Provide the [X, Y] coordinate of the cell's center where the given text is located.  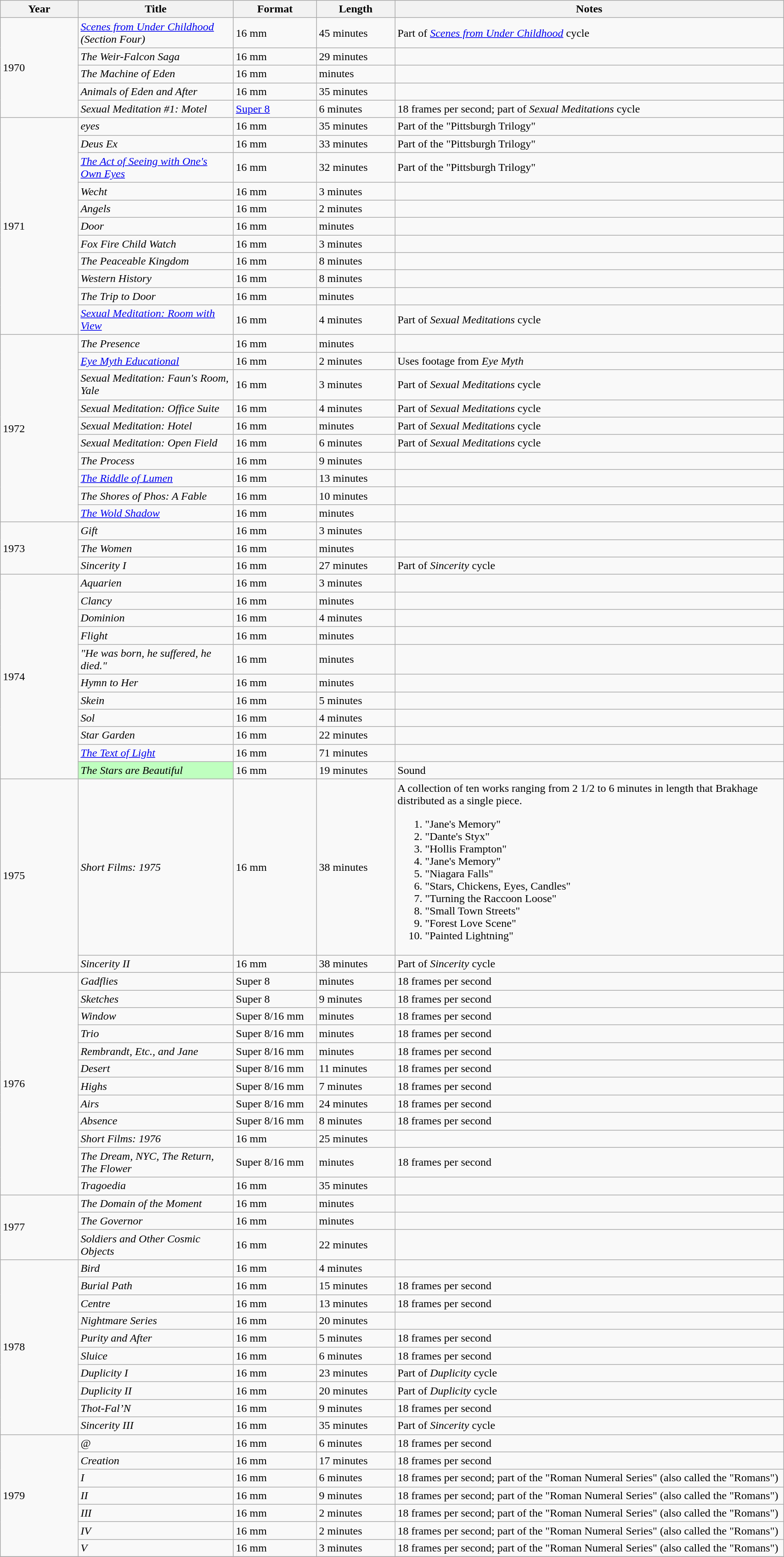
Gadflies [156, 981]
The Governor [156, 1221]
32 minutes [355, 167]
Gift [156, 530]
Door [156, 226]
24 minutes [355, 1104]
Wecht [156, 191]
Thot-Fal’N [156, 1408]
19 minutes [355, 770]
33 minutes [355, 144]
Part of Scenes from Under Childhood cycle [589, 33]
Scenes from Under Childhood (Section Four) [156, 33]
Eye Myth Educational [156, 361]
The Women [156, 548]
Format [275, 9]
Airs [156, 1104]
1974 [39, 677]
Nightmare Series [156, 1321]
III [156, 1513]
II [156, 1495]
Sol [156, 718]
Duplicity I [156, 1373]
I [156, 1478]
1975 [39, 875]
Notes [589, 9]
45 minutes [355, 33]
Window [156, 1016]
Sexual Meditation: Open Field [156, 443]
Angels [156, 209]
The Peaceable Kingdom [156, 261]
Centre [156, 1303]
Sexual Meditation: Office Suite [156, 408]
17 minutes [355, 1461]
The Riddle of Lumen [156, 478]
The Process [156, 461]
Fox Fire Child Watch [156, 244]
Sexual Meditation: Room with View [156, 320]
Sound [589, 770]
Dominion [156, 618]
The Dream, NYC, The Return, The Flower [156, 1162]
1970 [39, 68]
Soldiers and Other Cosmic Objects [156, 1245]
@ [156, 1443]
Year [39, 9]
Length [355, 9]
Sincerity III [156, 1426]
Sexual Meditation #1: Motel [156, 109]
Hymn to Her [156, 683]
10 minutes [355, 496]
7 minutes [355, 1086]
The Text of Light [156, 753]
The Shores of Phos: A Fable [156, 496]
Sincerity II [156, 964]
Tragoedia [156, 1186]
23 minutes [355, 1373]
The Act of Seeing with One's Own Eyes [156, 167]
Short Films: 1976 [156, 1139]
Burial Path [156, 1286]
Title [156, 9]
Duplicity II [156, 1391]
The Domain of the Moment [156, 1203]
The Trip to Door [156, 296]
The Machine of Eden [156, 74]
Skein [156, 700]
27 minutes [355, 566]
Rembrandt, Etc., and Jane [156, 1051]
The Wold Shadow [156, 513]
IV [156, 1530]
Sexual Meditation: Hotel [156, 426]
Animals of Eden and After [156, 91]
Star Garden [156, 735]
Trio [156, 1034]
Sexual Meditation: Faun's Room, Yale [156, 385]
Short Films: 1975 [156, 867]
Clancy [156, 601]
The Presence [156, 344]
Aquarien [156, 583]
1977 [39, 1227]
Bird [156, 1268]
Creation [156, 1461]
The Weir-Falcon Saga [156, 56]
1979 [39, 1495]
Sluice [156, 1356]
1976 [39, 1083]
Purity and After [156, 1338]
eyes [156, 126]
V [156, 1548]
Flight [156, 636]
1972 [39, 429]
18 frames per second; part of Sexual Meditations cycle [589, 109]
Sketches [156, 999]
Sincerity I [156, 566]
Desert [156, 1069]
1973 [39, 548]
1971 [39, 226]
25 minutes [355, 1139]
Absence [156, 1121]
71 minutes [355, 753]
15 minutes [355, 1286]
Uses footage from Eye Myth [589, 361]
29 minutes [355, 56]
Highs [156, 1086]
"He was born, he suffered, he died." [156, 660]
Deus Ex [156, 144]
Western History [156, 279]
The Stars are Beautiful [156, 770]
1978 [39, 1347]
11 minutes [355, 1069]
